Scan for the cell matching the given text and deliver its (x, y) coordinate at center. 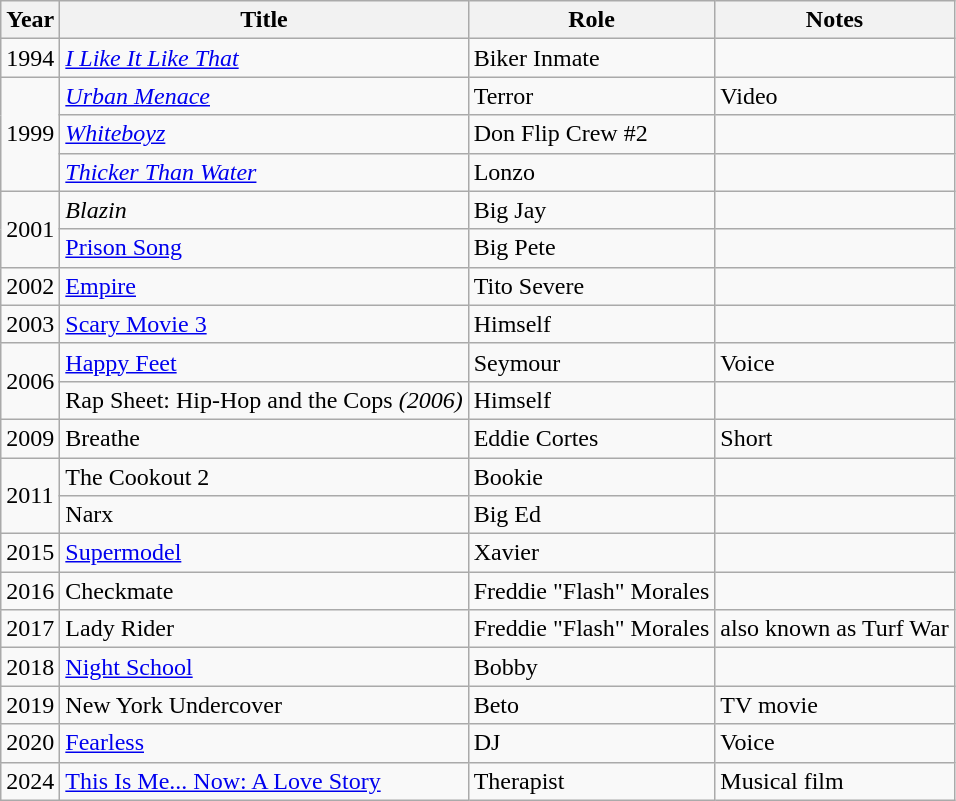
Checkmate (264, 591)
Empire (264, 286)
2001 (30, 229)
Eddie Cortes (592, 438)
Urban Menace (264, 96)
2024 (30, 781)
TV movie (834, 705)
Lady Rider (264, 629)
Therapist (592, 781)
Musical film (834, 781)
DJ (592, 743)
Seymour (592, 362)
New York Undercover (264, 705)
Xavier (592, 553)
Big Pete (592, 248)
2019 (30, 705)
Role (592, 20)
Prison Song (264, 248)
Video (834, 96)
2017 (30, 629)
Bobby (592, 667)
Supermodel (264, 553)
Narx (264, 515)
This Is Me... Now: A Love Story (264, 781)
2020 (30, 743)
Year (30, 20)
1999 (30, 134)
2002 (30, 286)
Don Flip Crew #2 (592, 134)
Big Ed (592, 515)
Beto (592, 705)
2003 (30, 324)
I Like It Like That (264, 58)
2011 (30, 496)
Night School (264, 667)
Terror (592, 96)
Short (834, 438)
The Cookout 2 (264, 477)
Fearless (264, 743)
1994 (30, 58)
Thicker Than Water (264, 172)
Rap Sheet: Hip-Hop and the Cops (2006) (264, 400)
Notes (834, 20)
2015 (30, 553)
also known as Turf War (834, 629)
Bookie (592, 477)
2006 (30, 381)
Happy Feet (264, 362)
Breathe (264, 438)
Blazin (264, 210)
2016 (30, 591)
2009 (30, 438)
Big Jay (592, 210)
Biker Inmate (592, 58)
2018 (30, 667)
Lonzo (592, 172)
Whiteboyz (264, 134)
Scary Movie 3 (264, 324)
Title (264, 20)
Tito Severe (592, 286)
